Detect which cell encompasses the target text, then output its [x, y] center coordinate. 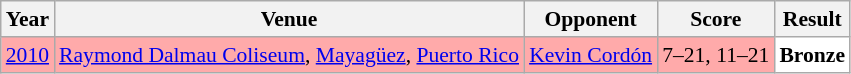
Score [716, 19]
Bronze [812, 55]
Result [812, 19]
Opponent [590, 19]
Venue [289, 19]
Raymond Dalmau Coliseum, Mayagüez, Puerto Rico [289, 55]
Kevin Cordón [590, 55]
2010 [28, 55]
7–21, 11–21 [716, 55]
Year [28, 19]
